Provide the [X, Y] coordinate of the cell's center where the given text is located.  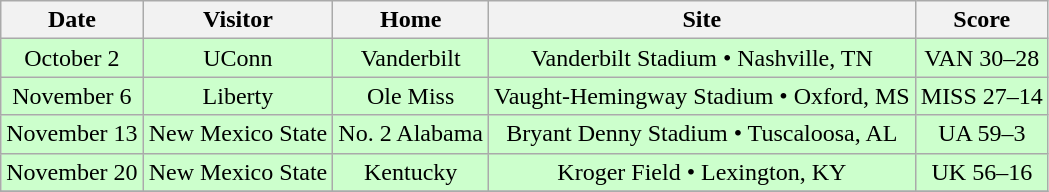
Kroger Field • Lexington, KY [702, 172]
UConn [238, 58]
Date [72, 20]
Site [702, 20]
Ole Miss [411, 96]
Liberty [238, 96]
November 20 [72, 172]
VAN 30–28 [982, 58]
Visitor [238, 20]
Vaught-Hemingway Stadium • Oxford, MS [702, 96]
Vanderbilt [411, 58]
Vanderbilt Stadium • Nashville, TN [702, 58]
Kentucky [411, 172]
No. 2 Alabama [411, 134]
November 6 [72, 96]
Score [982, 20]
UK 56–16 [982, 172]
UA 59–3 [982, 134]
November 13 [72, 134]
October 2 [72, 58]
Home [411, 20]
Bryant Denny Stadium • Tuscaloosa, AL [702, 134]
MISS 27–14 [982, 96]
